Locate the cell with the specified text and output its [X, Y] center coordinate. 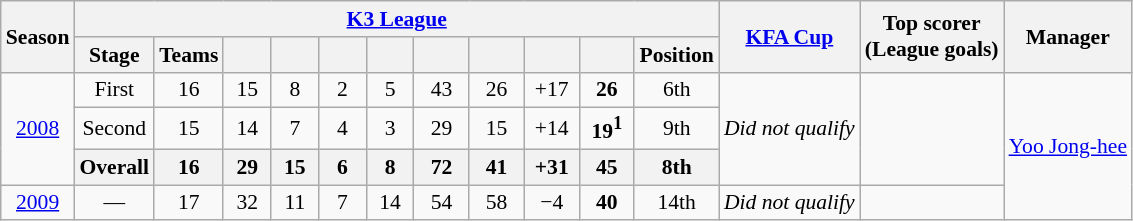
2009 [38, 203]
K3 League [396, 19]
17 [188, 203]
Teams [188, 55]
Second [114, 128]
45 [606, 167]
11 [295, 203]
40 [606, 203]
Overall [114, 167]
191 [606, 128]
Season [38, 36]
Position [676, 55]
Manager [1068, 36]
+31 [552, 167]
9th [676, 128]
43 [442, 90]
6th [676, 90]
4 [343, 128]
Yoo Jong-hee [1068, 146]
8th [676, 167]
— [114, 203]
3 [390, 128]
2 [343, 90]
6 [343, 167]
54 [442, 203]
32 [247, 203]
+17 [552, 90]
72 [442, 167]
+14 [552, 128]
2008 [38, 128]
Stage [114, 55]
Top scorer (League goals) [932, 36]
5 [390, 90]
KFA Cup [790, 36]
14th [676, 203]
41 [496, 167]
58 [496, 203]
−4 [552, 203]
First [114, 90]
